Return (X, Y) of the center of cell containing provided text 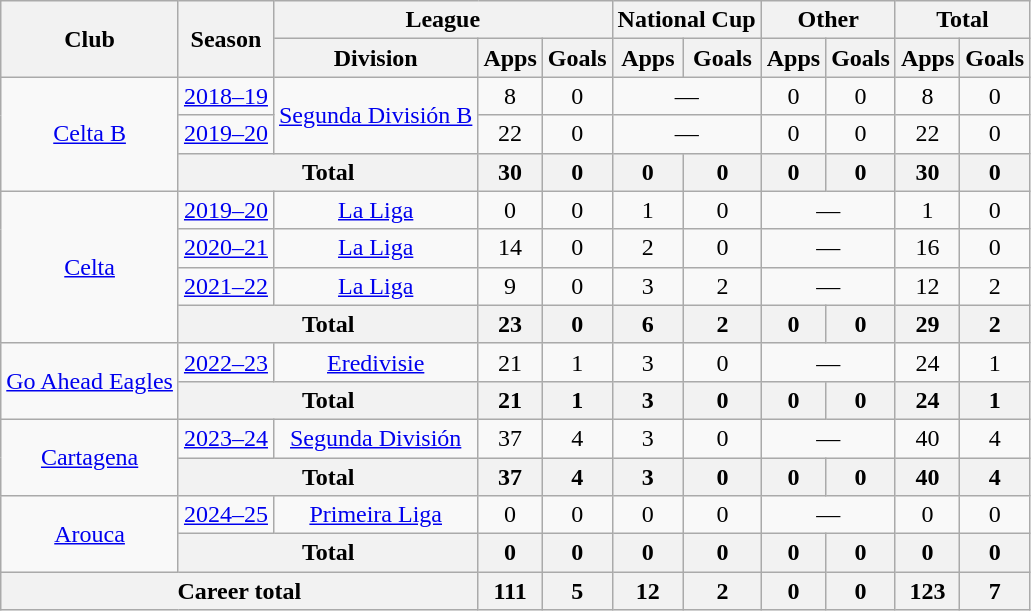
Celta B (90, 134)
Cartagena (90, 457)
6 (648, 324)
Career total (240, 591)
7 (995, 591)
2020–21 (226, 248)
Eredivisie (375, 362)
Celta (90, 267)
Segunda División (375, 438)
2018–19 (226, 96)
Segunda División B (375, 115)
2023–24 (226, 438)
Go Ahead Eagles (90, 381)
5 (577, 591)
29 (927, 324)
Primeira Liga (375, 515)
123 (927, 591)
League (442, 20)
2024–25 (226, 515)
National Cup (686, 20)
Arouca (90, 534)
23 (510, 324)
2021–22 (226, 286)
Club (90, 39)
9 (510, 286)
Division (375, 58)
Season (226, 39)
Other (828, 20)
2022–23 (226, 362)
111 (510, 591)
16 (927, 248)
14 (510, 248)
